Extract the [x, y] coordinate from the center of the cell holding the provided text.  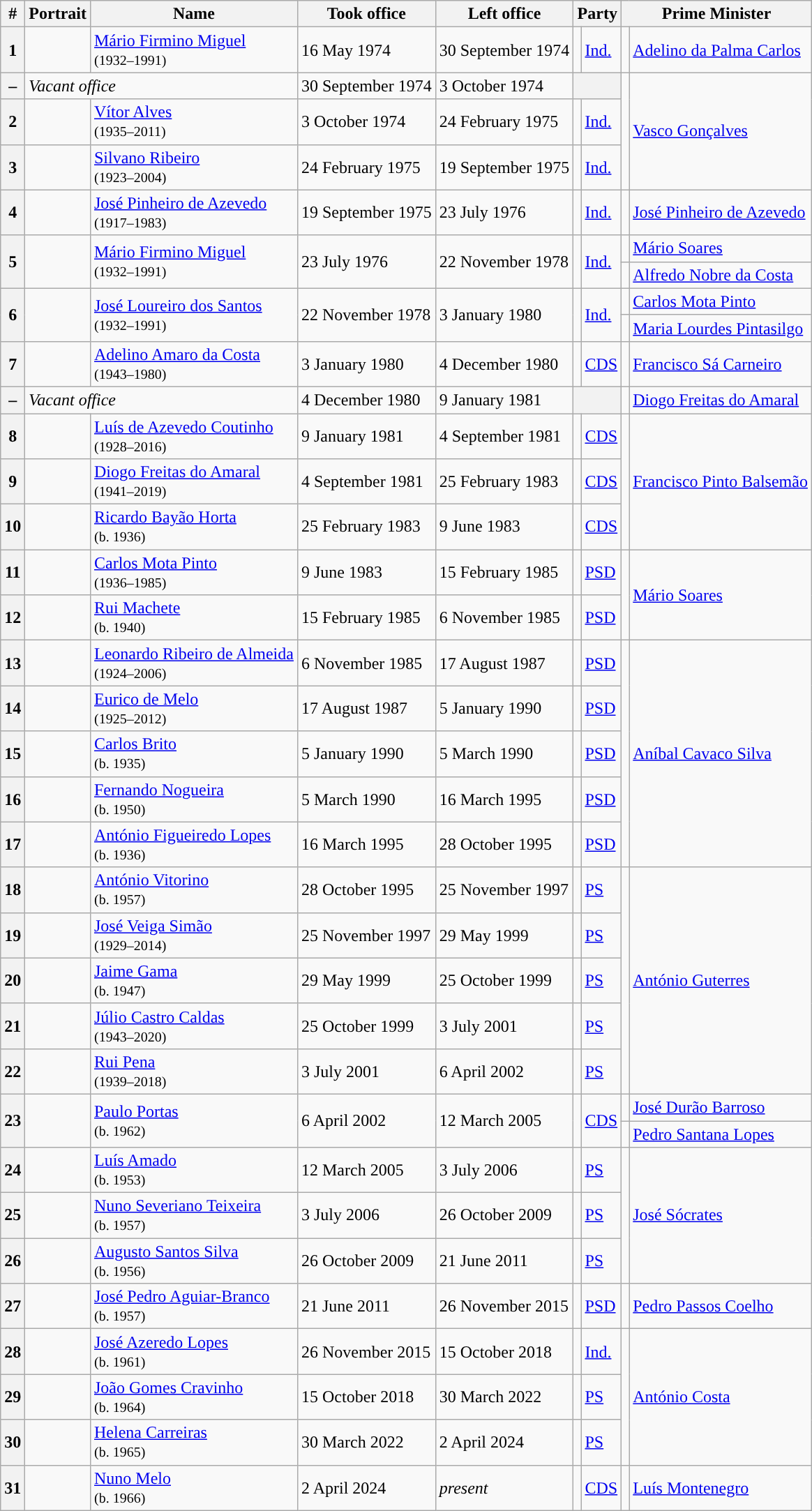
# [13, 14]
29 [13, 1397]
Aníbal Cavaco Silva [721, 753]
30 [13, 1443]
Helena Carreiras(b. 1965) [194, 1443]
Nuno Severiano Teixeira(b. 1957) [194, 1215]
Júlio Castro Caldas(1943–2020) [194, 1025]
Vítor Alves(1935–2011) [194, 121]
2 [13, 121]
Maria Lourdes Pintasilgo [721, 328]
Portrait [58, 14]
Alfredo Nobre da Costa [721, 275]
5 [13, 262]
31 [13, 1487]
17 [13, 844]
José Loureiro dos Santos(1932–1991) [194, 315]
21 [13, 1025]
Augusto Santos Silva(b. 1956) [194, 1261]
José Durão Barroso [721, 1107]
16 May 1974 [366, 50]
4 [13, 212]
Silvano Ribeiro(1923–2004) [194, 167]
Diogo Freitas do Amaral [721, 400]
António Costa [721, 1397]
24 [13, 1171]
14 [13, 709]
27 [13, 1306]
José Azeredo Lopes(b. 1961) [194, 1352]
Rui Machete(b. 1940) [194, 618]
23 [13, 1120]
Leonardo Ribeiro de Almeida(1924–2006) [194, 663]
Prime Minister [717, 14]
Party [597, 14]
present [504, 1487]
Jaime Gama(b. 1947) [194, 981]
José Pinheiro de Azevedo [721, 212]
13 [13, 663]
3 [13, 167]
António Figueiredo Lopes(b. 1936) [194, 844]
9 [13, 481]
Carlos Brito(b. 1935) [194, 753]
Luís de Azevedo Coutinho(1928–2016) [194, 435]
20 [13, 981]
Francisco Pinto Balsemão [721, 481]
7 [13, 364]
Ricardo Bayão Horta(b. 1936) [194, 527]
19 [13, 935]
28 [13, 1352]
11 [13, 572]
Luís Amado(b. 1953) [194, 1171]
10 [13, 527]
15 [13, 753]
6 [13, 315]
Adelino da Palma Carlos [721, 50]
Vasco Gonçalves [721, 131]
Francisco Sá Carneiro [721, 364]
Pedro Santana Lopes [721, 1134]
José Pinheiro de Azevedo(1917–1983) [194, 212]
18 [13, 890]
16 [13, 799]
João Gomes Cravinho(b. 1964) [194, 1397]
Adelino Amaro da Costa(1943–1980) [194, 364]
José Veiga Simão(1929–2014) [194, 935]
Luís Montenegro [721, 1487]
Name [194, 14]
António Vitorino(b. 1957) [194, 890]
8 [13, 435]
Pedro Passos Coelho [721, 1306]
22 [13, 1072]
26 [13, 1261]
Carlos Mota Pinto [721, 301]
Fernando Nogueira(b. 1950) [194, 799]
Eurico de Melo(1925–2012) [194, 709]
Carlos Mota Pinto(1936–1985) [194, 572]
1 [13, 50]
Rui Pena(1939–2018) [194, 1072]
Paulo Portas(b. 1962) [194, 1120]
José Sócrates [721, 1215]
Nuno Melo(b. 1966) [194, 1487]
José Pedro Aguiar-Branco(b. 1957) [194, 1306]
Diogo Freitas do Amaral(1941–2019) [194, 481]
Took office [366, 14]
Left office [504, 14]
25 [13, 1215]
12 [13, 618]
António Guterres [721, 981]
